For the text-containing cell, return its midpoint in (x, y) coordinate format. 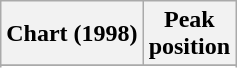
Peakposition (189, 34)
Chart (1998) (72, 34)
